Capture the cell that displays the provided text and extract its [x, y] central coordinate. 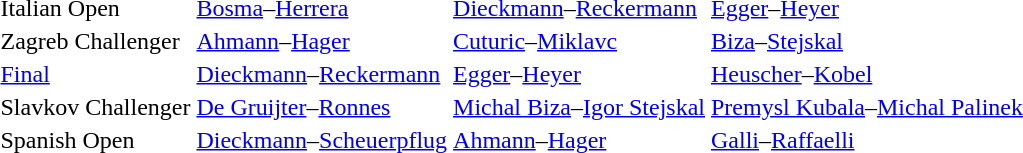
Cuturic–Miklavc [580, 41]
Ahmann–Hager [322, 41]
Egger–Heyer [580, 74]
Michal Biza–Igor Stejskal [580, 107]
Dieckmann–Reckermann [322, 74]
De Gruijter–Ronnes [322, 107]
